Determine the (X, Y) coordinate at the center of the cell enclosing the given text.  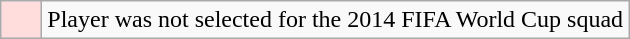
Player was not selected for the 2014 FIFA World Cup squad (336, 20)
